Determine the [x, y] coordinate at the center of the cell enclosing the given text.  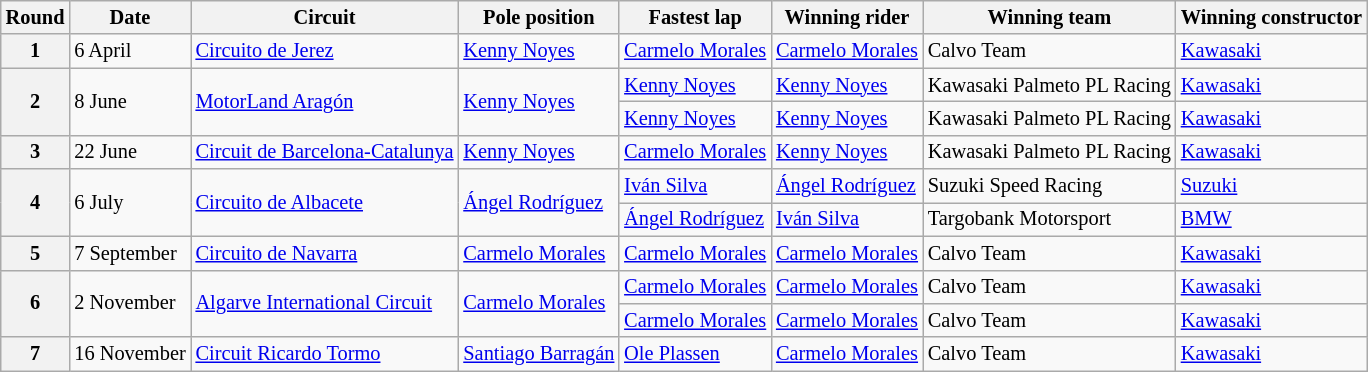
6 July [130, 202]
Circuito de Navarra [325, 253]
8 June [130, 102]
Circuit [325, 17]
Pole position [538, 17]
5 [36, 253]
6 [36, 304]
6 April [130, 51]
22 June [130, 152]
Round [36, 17]
Fastest lap [695, 17]
Circuit de Barcelona-Catalunya [325, 152]
Circuit Ricardo Tormo [325, 354]
Suzuki [1272, 186]
1 [36, 51]
Circuito de Albacete [325, 202]
Ole Plassen [695, 354]
BMW [1272, 219]
16 November [130, 354]
Targobank Motorsport [1050, 219]
Santiago Barragán [538, 354]
Date [130, 17]
7 September [130, 253]
Winning constructor [1272, 17]
Winning rider [847, 17]
2 [36, 102]
Algarve International Circuit [325, 304]
Winning team [1050, 17]
MotorLand Aragón [325, 102]
7 [36, 354]
3 [36, 152]
2 November [130, 304]
4 [36, 202]
Circuito de Jerez [325, 51]
Suzuki Speed Racing [1050, 186]
